Locate the cell with the specified text and output its (X, Y) center coordinate. 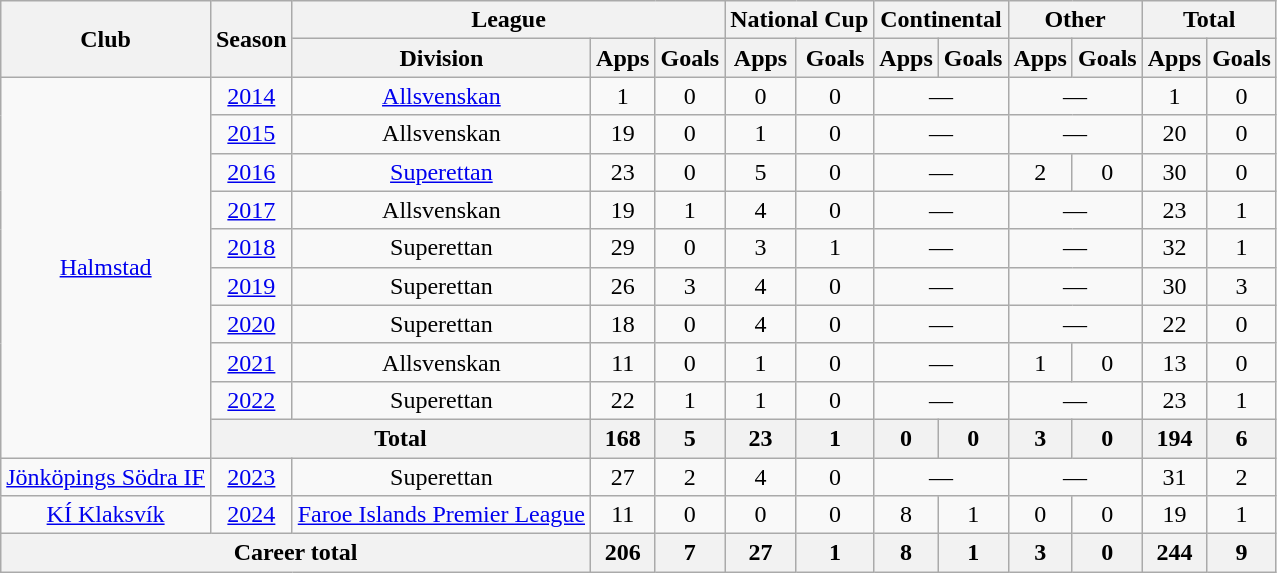
Career total (296, 553)
2018 (251, 248)
29 (623, 248)
18 (623, 324)
244 (1174, 553)
Continental (941, 20)
Division (441, 58)
2020 (251, 324)
Jönköpings Södra IF (106, 477)
2022 (251, 400)
168 (623, 438)
9 (1242, 553)
206 (623, 553)
32 (1174, 248)
National Cup (800, 20)
7 (690, 553)
6 (1242, 438)
2023 (251, 477)
Season (251, 39)
2016 (251, 172)
194 (1174, 438)
KÍ Klaksvík (106, 515)
Club (106, 39)
2017 (251, 210)
Faroe Islands Premier League (441, 515)
26 (623, 286)
Halmstad (106, 268)
31 (1174, 477)
2019 (251, 286)
2021 (251, 362)
13 (1174, 362)
Other (1075, 20)
20 (1174, 134)
2024 (251, 515)
2014 (251, 96)
2015 (251, 134)
League (508, 20)
